Identify which cell holds the provided text, then report its [x, y] central coordinate. 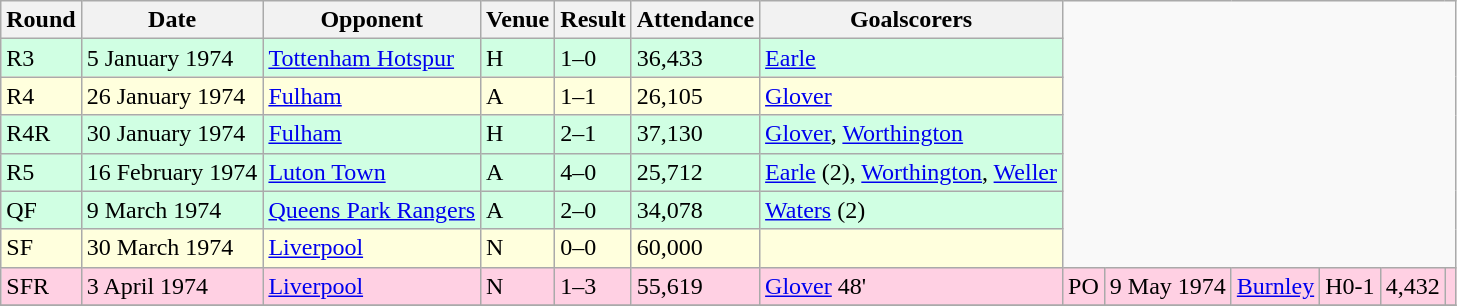
30 March 1974 [172, 248]
Round [41, 20]
Queens Park Rangers [372, 210]
Glover, Worthington [912, 134]
Luton Town [372, 172]
16 February 1974 [172, 172]
9 March 1974 [172, 210]
PO [1084, 286]
Earle [912, 58]
55,619 [695, 286]
25,712 [695, 172]
Glover 48' [912, 286]
Venue [518, 20]
4,432 [1412, 286]
30 January 1974 [172, 134]
9 May 1974 [1168, 286]
H0-1 [1350, 286]
Attendance [695, 20]
2–1 [593, 134]
Tottenham Hotspur [372, 58]
Date [172, 20]
34,078 [695, 210]
1–1 [593, 96]
36,433 [695, 58]
Opponent [372, 20]
R3 [41, 58]
3 April 1974 [172, 286]
R4R [41, 134]
Goalscorers [912, 20]
Result [593, 20]
Waters (2) [912, 210]
60,000 [695, 248]
5 January 1974 [172, 58]
R5 [41, 172]
Glover [912, 96]
0–0 [593, 248]
Earle (2), Worthington, Weller [912, 172]
QF [41, 210]
1–0 [593, 58]
26 January 1974 [172, 96]
Burnley [1275, 286]
SFR [41, 286]
R4 [41, 96]
2–0 [593, 210]
4–0 [593, 172]
SF [41, 248]
26,105 [695, 96]
37,130 [695, 134]
1–3 [593, 286]
